Return [x, y] of the center of cell containing provided text 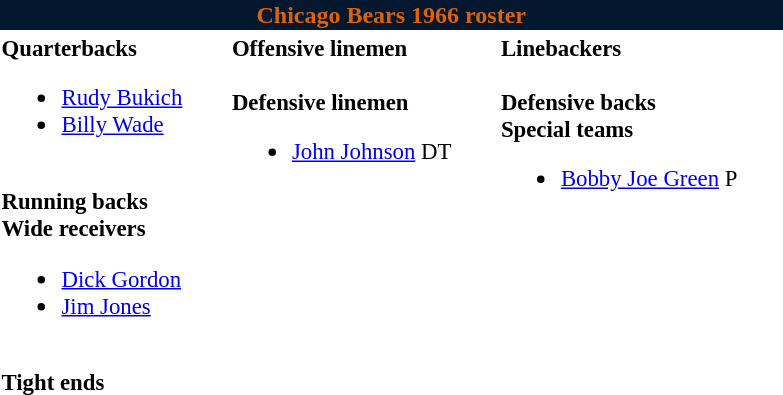
Chicago Bears 1966 roster [391, 15]
